Capture the cell that displays the provided text and extract its [x, y] central coordinate. 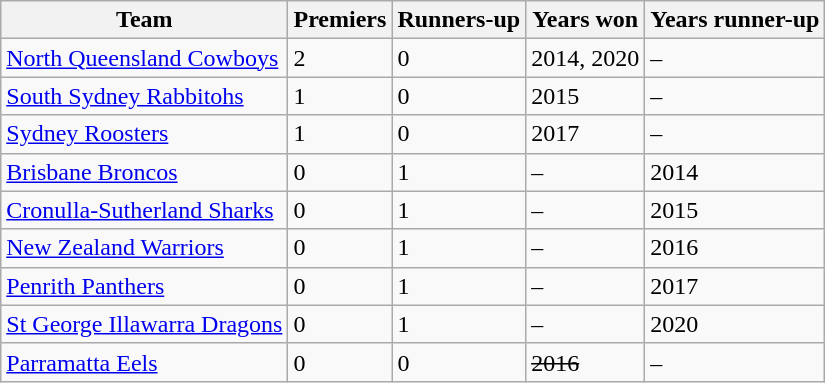
Sydney Roosters [144, 134]
Premiers [340, 20]
New Zealand Warriors [144, 248]
Years won [586, 20]
Brisbane Broncos [144, 172]
Cronulla-Sutherland Sharks [144, 210]
South Sydney Rabbitohs [144, 96]
2020 [735, 324]
Years runner-up [735, 20]
St George Illawarra Dragons [144, 324]
Parramatta Eels [144, 362]
2014, 2020 [586, 58]
Penrith Panthers [144, 286]
Runners-up [459, 20]
2014 [735, 172]
Team [144, 20]
2 [340, 58]
North Queensland Cowboys [144, 58]
